Scan for the cell matching the given text and deliver its (X, Y) coordinate at center. 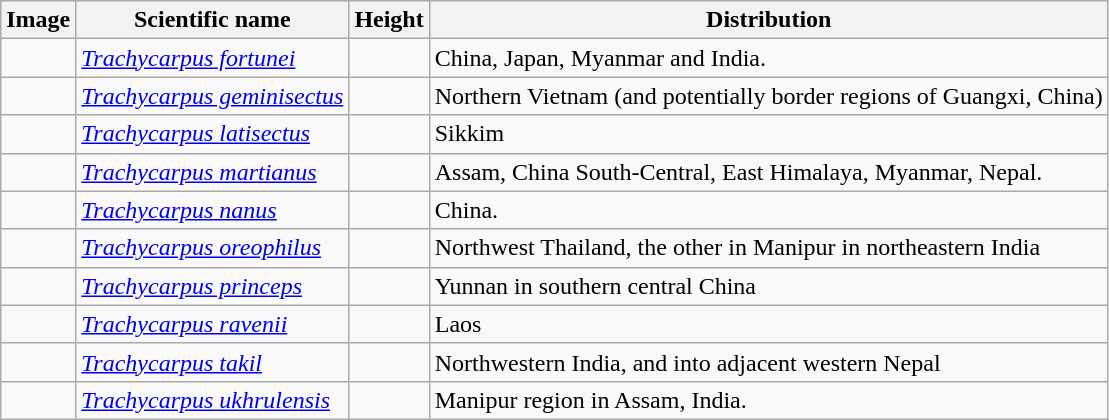
Trachycarpus ukhrulensis (212, 400)
Northern Vietnam (and potentially border regions of Guangxi, China) (768, 96)
Trachycarpus takil (212, 362)
Trachycarpus geminisectus (212, 96)
Sikkim (768, 134)
Trachycarpus oreophilus (212, 248)
Trachycarpus martianus (212, 172)
China, Japan, Myanmar and India. (768, 58)
China. (768, 210)
Northwest Thailand, the other in Manipur in northeastern India (768, 248)
Scientific name (212, 20)
Trachycarpus ravenii (212, 324)
Trachycarpus latisectus (212, 134)
Trachycarpus nanus (212, 210)
Laos (768, 324)
Image (38, 20)
Height (389, 20)
Manipur region in Assam, India. (768, 400)
Trachycarpus fortunei (212, 58)
Yunnan in southern central China (768, 286)
Distribution (768, 20)
Northwestern India, and into adjacent western Nepal (768, 362)
Trachycarpus princeps (212, 286)
Assam, China South-Central, East Himalaya, Myanmar, Nepal. (768, 172)
